Pinpoint the cell where the given text exists, returning its (x, y) midpoint coordinate. 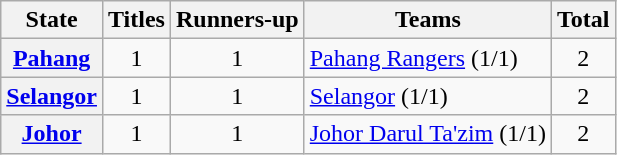
Pahang (52, 58)
Johor Darul Ta'zim (1/1) (428, 134)
Titles (136, 20)
Total (583, 20)
Selangor (52, 96)
Selangor (1/1) (428, 96)
Pahang Rangers (1/1) (428, 58)
State (52, 20)
Johor (52, 134)
Runners-up (237, 20)
Teams (428, 20)
